Capture the cell that displays the provided text and extract its [x, y] central coordinate. 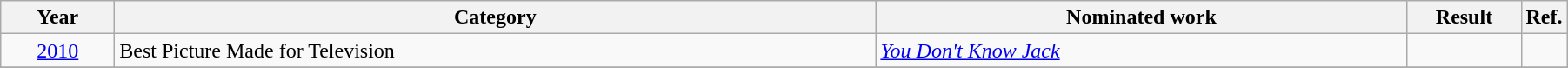
You Don't Know Jack [1141, 51]
2010 [57, 51]
Nominated work [1141, 17]
Ref. [1545, 17]
Result [1465, 17]
Best Picture Made for Television [496, 51]
Category [496, 17]
Year [57, 17]
